Capture the cell that displays the provided text and extract its (x, y) central coordinate. 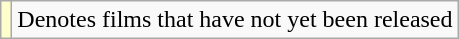
Denotes films that have not yet been released (235, 20)
